Capture the cell that displays the provided text and extract its (x, y) central coordinate. 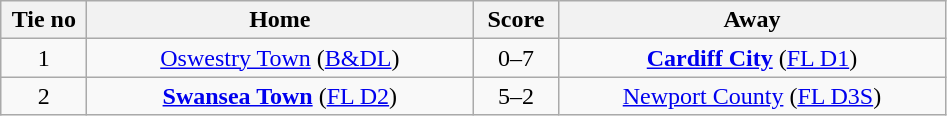
Oswestry Town (B&DL) (280, 58)
0–7 (516, 58)
1 (44, 58)
Swansea Town (FL D2) (280, 96)
Newport County (FL D3S) (752, 96)
Away (752, 20)
5–2 (516, 96)
Home (280, 20)
Score (516, 20)
2 (44, 96)
Tie no (44, 20)
Cardiff City (FL D1) (752, 58)
